Extract the (X, Y) coordinate from the center of the cell holding the provided text.  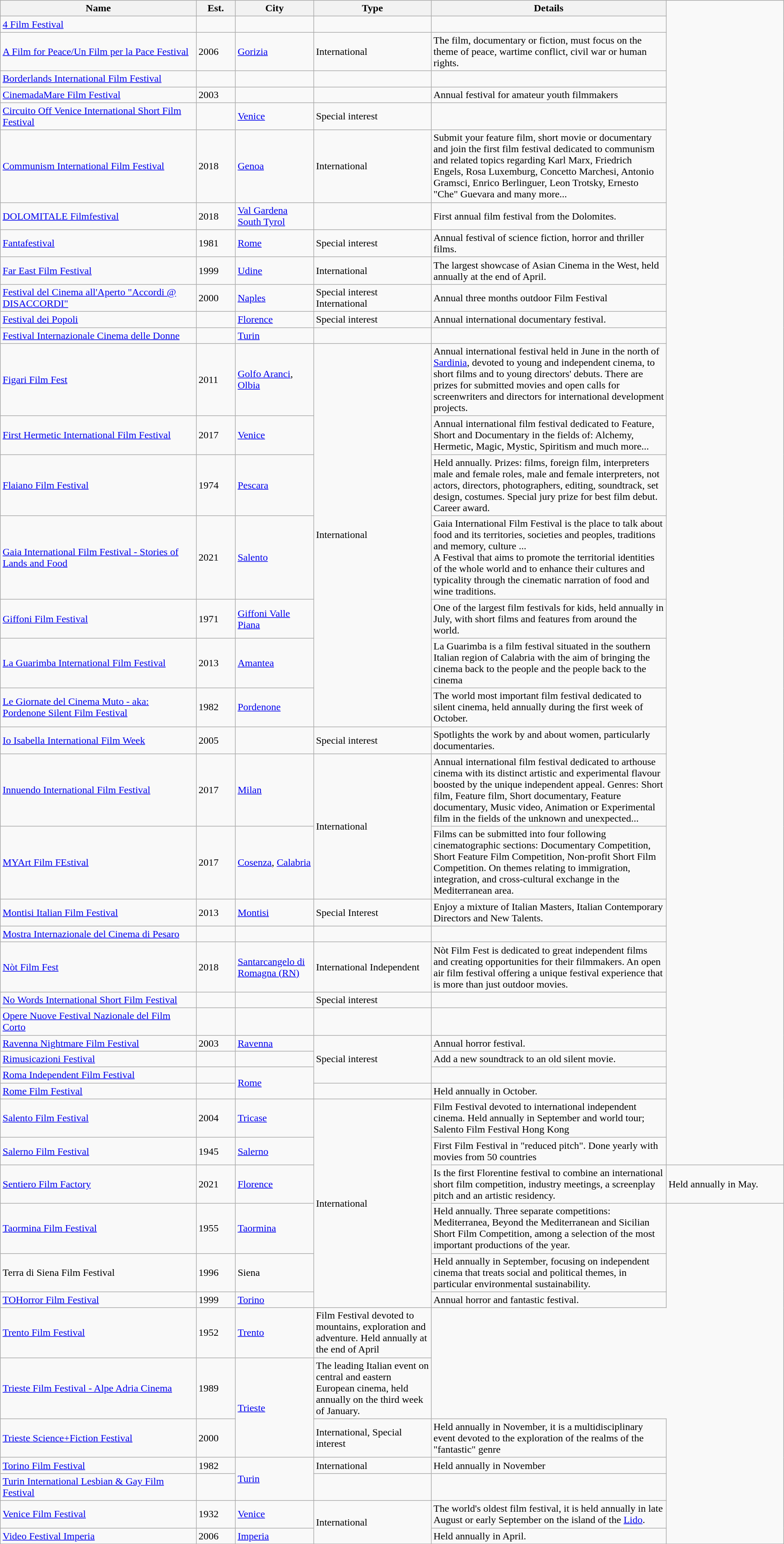
Torino Film Festival (98, 1465)
International, Special interest (373, 1438)
1932 (216, 1514)
No Words International Short Film Festival (98, 1000)
Mostra Internazionale del Cinema di Pesaro (98, 934)
La Guarimba International Film Festival (98, 663)
Roma Independent Film Festival (98, 1075)
Taormina (275, 1228)
Circuito Off Venice International Short Film Festival (98, 116)
Genoa (275, 166)
CinemadaMare Film Festival (98, 95)
Film Festival devoted to mountains, exploration and adventure. Held annually at the end of April (373, 1332)
Sentiero Film Factory (98, 1184)
Tricase (275, 1118)
TOHorror Film Festival (98, 1300)
Turin International Lesbian & Gay Film Festival (98, 1487)
Montisi Italian Film Festival (98, 913)
1945 (216, 1151)
One of the largest film festivals for kids, held annually in July, with short films and features from around the world. (549, 619)
Giffoni Valle Piana (275, 619)
Salerno (275, 1151)
Annual festival of science fiction, horror and thriller films. (549, 243)
Montisi (275, 913)
Type (373, 8)
Rome Film Festival (98, 1091)
2004 (216, 1118)
Held annually in May. (725, 1184)
Pordenone (275, 707)
Name (98, 8)
Annual three months outdoor Film Festival (549, 297)
Terra di Siena Film Festival (98, 1272)
Special Interest (373, 913)
Est. (216, 8)
City (275, 8)
2005 (216, 740)
Borderlands International Film Festival (98, 79)
Trieste (275, 1407)
The world most important film festival dedicated to silent cinema, held annually during the first week of October. (549, 707)
Torino (275, 1300)
Far East Film Festival (98, 271)
Trieste Science+Fiction Festival (98, 1438)
Flaiano Film Festival (98, 485)
Naples (275, 297)
Held annually in October. (549, 1091)
First annual film festival from the Dolomites. (549, 216)
Rimusicazioni Festival (98, 1059)
Film Festival devoted to international independent cinema. Held annually in September and world tour; Salento Film Festival Hong Kong (549, 1118)
Taormina Film Festival (98, 1228)
Amantea (275, 663)
Santarcangelo di Romagna (RN) (275, 967)
1955 (216, 1228)
Golfo Aranci, Olbia (275, 380)
Gaia International Film Festival - Stories of Lands and Food (98, 558)
Salerno Film Festival (98, 1151)
Giffoni Film Festival (98, 619)
1974 (216, 485)
Opere Nuove Festival Nazionale del Film Corto (98, 1022)
Milan (275, 790)
The film, documentary or fiction, must focus on the theme of peace, wartime conflict, civil war or human rights. (549, 52)
Is the first Florentine festival to combine an international short film competition, industry meetings, a screenplay pitch and an artistic residency. (549, 1184)
Add a new soundtrack to an old silent movie. (549, 1059)
1996 (216, 1272)
The leading Italian event on central and eastern European cinema, held annually on the third week of January. (373, 1388)
Ravenna (275, 1043)
Imperia (275, 1536)
Special interestInternational (373, 297)
Cosenza, Calabria (275, 862)
Annual horror and fantastic festival. (549, 1300)
Innuendo International Film Festival (98, 790)
Festival del Cinema all'Aperto "Accordi @ DISACCORDI" (98, 297)
Enjoy a mixture of Italian Masters, Italian Contemporary Directors and New Talents. (549, 913)
Fantafestival (98, 243)
Festival dei Popoli (98, 319)
Annual international documentary festival. (549, 319)
Siena (275, 1272)
The world's oldest film festival, it is held annually in late August or early September on the island of the Lido. (549, 1514)
The largest showcase of Asian Cinema in the West, held annually at the end of April. (549, 271)
A Film for Peace/Un Film per la Pace Festival (98, 52)
Trento (275, 1332)
Held annually in April. (549, 1536)
Salento Film Festival (98, 1118)
Video Festival Imperia (98, 1536)
Ravenna Nightmare Film Festival (98, 1043)
1952 (216, 1332)
Trento Film Festival (98, 1332)
Pescara (275, 485)
International Independent (373, 967)
MYArt Film FEstival (98, 862)
First Film Festival in "reduced pitch". Done yearly with movies from 50 countries (549, 1151)
DOLOMITALE Filmfestival (98, 216)
Le Giornate del Cinema Muto - aka: Pordenone Silent Film Festival (98, 707)
2011 (216, 380)
First Hermetic International Film Festival (98, 435)
Nòt Film Fest (98, 967)
Held annually in November (549, 1465)
Held annually in November, it is a multidisciplinary event devoted to the exploration of the realms of the "fantastic" genre (549, 1438)
Spotlights the work by and about women, particularly documentaries. (549, 740)
Annual festival for amateur youth filmmakers (549, 95)
Gorizia (275, 52)
4 Film Festival (98, 24)
Trieste Film Festival - Alpe Adria Cinema (98, 1388)
Val Gardena South Tyrol (275, 216)
Salento (275, 558)
Festival Internazionale Cinema delle Donne (98, 336)
Held annually in September, focusing on independent cinema that treats social and political themes, in particular environmental sustainability. (549, 1272)
Details (549, 8)
Figari Film Fest (98, 380)
Io Isabella International Film Week (98, 740)
Udine (275, 271)
Venice Film Festival (98, 1514)
1989 (216, 1388)
Communism International Film Festival (98, 166)
1981 (216, 243)
Annual horror festival. (549, 1043)
1971 (216, 619)
